Scan for the cell matching the given text and deliver its [x, y] coordinate at center. 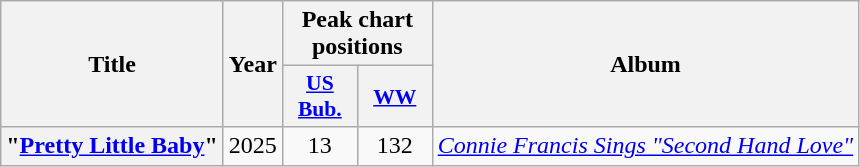
Title [112, 64]
WW [394, 96]
Connie Francis Sings "Second Hand Love" [646, 146]
Year [252, 64]
USBub. [320, 96]
"Pretty Little Baby" [112, 146]
Album [646, 64]
2025 [252, 146]
Peak chart positions [357, 34]
13 [320, 146]
132 [394, 146]
